Output the (x, y) coordinate of the center of the cell containing the given text.  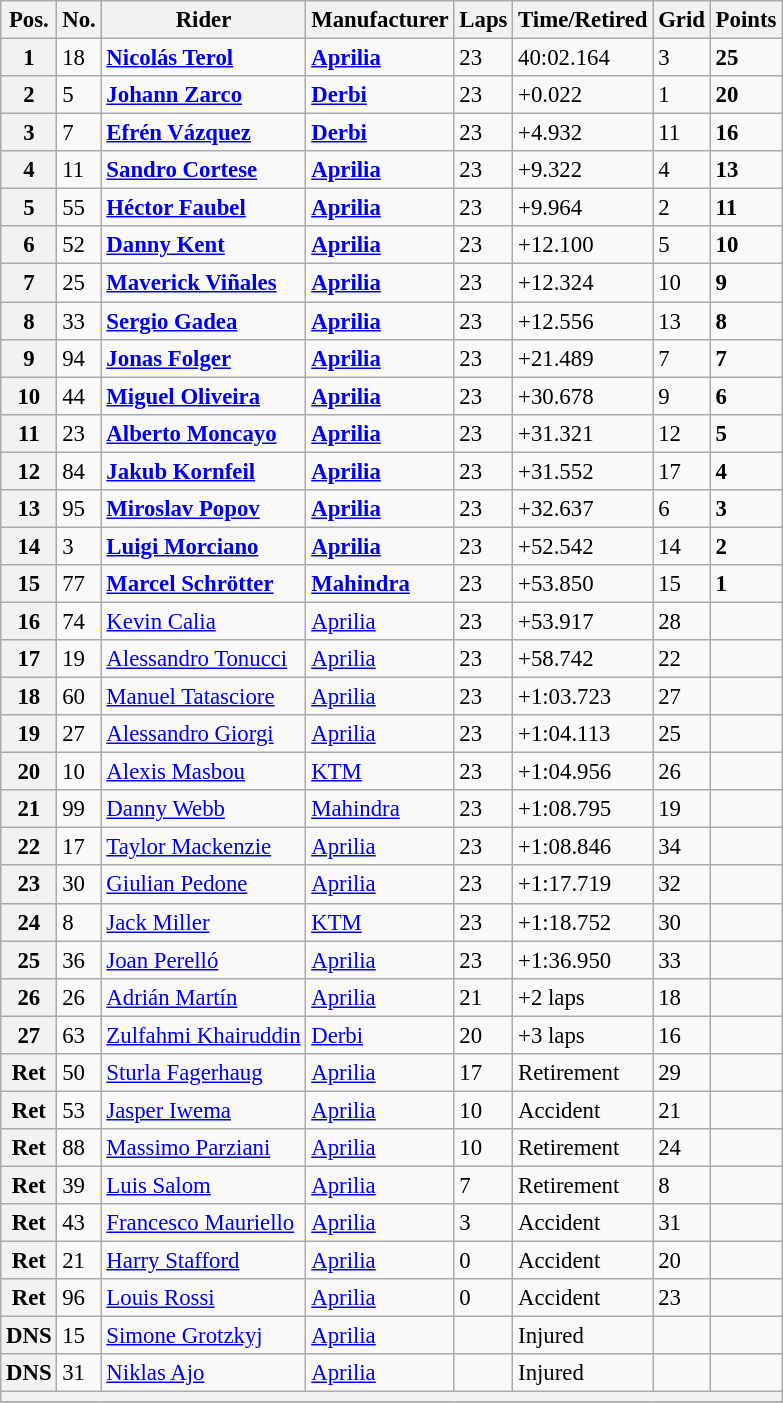
Jack Miller (204, 922)
39 (79, 1185)
Sandro Cortese (204, 170)
Giulian Pedone (204, 885)
+12.556 (583, 321)
Miguel Oliveira (204, 396)
Héctor Faubel (204, 208)
60 (79, 697)
+12.100 (583, 245)
+58.742 (583, 659)
+9.322 (583, 170)
+12.324 (583, 283)
Johann Zarco (204, 95)
+21.489 (583, 358)
Jasper Iwema (204, 1110)
28 (682, 621)
+31.552 (583, 471)
44 (79, 396)
84 (79, 471)
+1:17.719 (583, 885)
Zulfahmi Khairuddin (204, 1035)
55 (79, 208)
94 (79, 358)
Louis Rossi (204, 1298)
+4.932 (583, 133)
+30.678 (583, 396)
Jakub Kornfeil (204, 471)
Harry Stafford (204, 1261)
+53.850 (583, 584)
+3 laps (583, 1035)
Nicolás Terol (204, 58)
Danny Kent (204, 245)
Massimo Parziani (204, 1148)
Maverick Viñales (204, 283)
32 (682, 885)
Sturla Fagerhaug (204, 1073)
Taylor Mackenzie (204, 847)
Marcel Schrötter (204, 584)
Pos. (29, 20)
+1:18.752 (583, 922)
34 (682, 847)
Efrén Vázquez (204, 133)
+1:04.113 (583, 734)
99 (79, 809)
+31.321 (583, 433)
Manufacturer (380, 20)
88 (79, 1148)
Alessandro Tonucci (204, 659)
Miroslav Popov (204, 509)
No. (79, 20)
Adrián Martín (204, 997)
Simone Grotzkyj (204, 1336)
+1:08.846 (583, 847)
Grid (682, 20)
77 (79, 584)
Kevin Calia (204, 621)
74 (79, 621)
63 (79, 1035)
29 (682, 1073)
Luigi Morciano (204, 546)
+32.637 (583, 509)
Francesco Mauriello (204, 1223)
50 (79, 1073)
Time/Retired (583, 20)
Niklas Ajo (204, 1373)
Jonas Folger (204, 358)
40:02.164 (583, 58)
36 (79, 960)
+1:36.950 (583, 960)
53 (79, 1110)
96 (79, 1298)
52 (79, 245)
+1:03.723 (583, 697)
Manuel Tatasciore (204, 697)
+2 laps (583, 997)
+0.022 (583, 95)
Luis Salom (204, 1185)
+53.917 (583, 621)
Rider (204, 20)
Laps (484, 20)
Joan Perelló (204, 960)
Sergio Gadea (204, 321)
Alberto Moncayo (204, 433)
43 (79, 1223)
+1:08.795 (583, 809)
95 (79, 509)
+1:04.956 (583, 772)
+9.964 (583, 208)
Points (746, 20)
+52.542 (583, 546)
Alessandro Giorgi (204, 734)
Danny Webb (204, 809)
Alexis Masbou (204, 772)
